Pinpoint the cell where the given text exists, returning its [X, Y] midpoint coordinate. 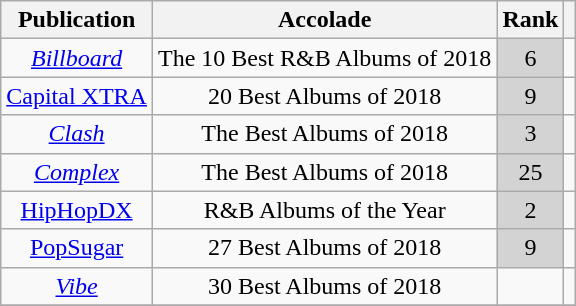
Clash [77, 134]
Complex [77, 172]
PopSugar [77, 248]
6 [530, 58]
Capital XTRA [77, 96]
HipHopDX [77, 210]
The 10 Best R&B Albums of 2018 [324, 58]
Vibe [77, 286]
Publication [77, 20]
3 [530, 134]
R&B Albums of the Year [324, 210]
25 [530, 172]
Rank [530, 20]
2 [530, 210]
30 Best Albums of 2018 [324, 286]
Accolade [324, 20]
27 Best Albums of 2018 [324, 248]
Billboard [77, 58]
20 Best Albums of 2018 [324, 96]
